Find where the given text appears and provide that cell's center as [x, y] coordinate. 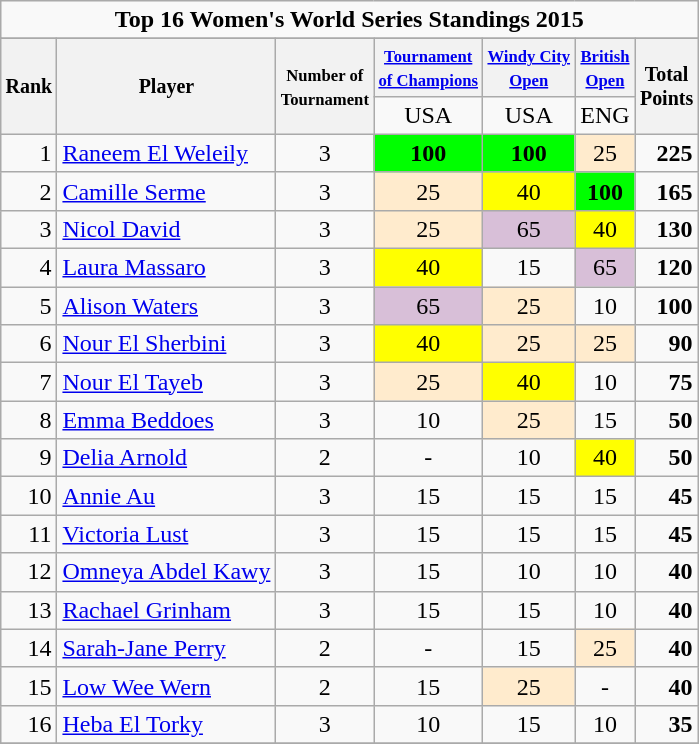
Top 16 Women's World Series Standings 2015 [350, 20]
12 [29, 572]
8 [29, 420]
13 [29, 610]
4 [29, 268]
BritishOpen [605, 68]
Emma Beddoes [166, 420]
165 [666, 191]
Delia Arnold [166, 458]
90 [666, 344]
6 [29, 344]
TotalPoints [666, 87]
130 [666, 229]
11 [29, 534]
Player [166, 87]
16 [29, 724]
225 [666, 153]
ENG [605, 115]
1 [29, 153]
Number ofTournament [325, 87]
Rachael Grinham [166, 610]
120 [666, 268]
Alison Waters [166, 306]
7 [29, 382]
5 [29, 306]
Tournamentof Champions [428, 68]
75 [666, 382]
Nicol David [166, 229]
Laura Massaro [166, 268]
Omneya Abdel Kawy [166, 572]
Windy CityOpen [529, 68]
Raneem El Weleily [166, 153]
9 [29, 458]
Heba El Torky [166, 724]
Low Wee Wern [166, 686]
14 [29, 648]
Annie Au [166, 496]
Sarah-Jane Perry [166, 648]
Nour El Tayeb [166, 382]
35 [666, 724]
Camille Serme [166, 191]
Victoria Lust [166, 534]
Nour El Sherbini [166, 344]
Rank [29, 87]
